Determine the (X, Y) coordinate at the center of the cell enclosing the given text.  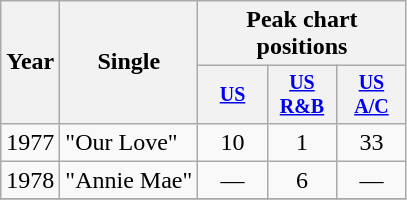
33 (372, 142)
US (232, 94)
Year (30, 62)
"Our Love" (129, 142)
6 (302, 180)
Peak chart positions (302, 34)
1 (302, 142)
USA/C (372, 94)
10 (232, 142)
"Annie Mae" (129, 180)
Single (129, 62)
USR&B (302, 94)
1978 (30, 180)
1977 (30, 142)
